Capture the cell that displays the provided text and extract its [X, Y] central coordinate. 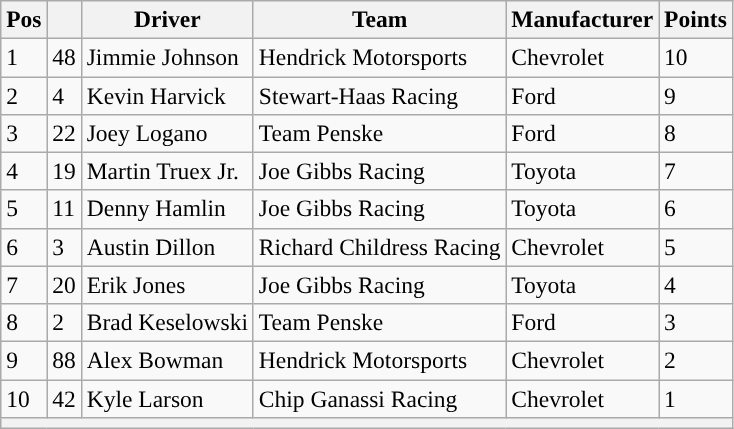
Stewart-Haas Racing [379, 95]
22 [64, 133]
Austin Dillon [167, 247]
42 [64, 398]
11 [64, 209]
Alex Bowman [167, 360]
Denny Hamlin [167, 209]
48 [64, 57]
Richard Childress Racing [379, 247]
Points [696, 19]
Erik Jones [167, 285]
Kyle Larson [167, 398]
Brad Keselowski [167, 322]
Manufacturer [582, 19]
88 [64, 360]
Team [379, 19]
Chip Ganassi Racing [379, 398]
19 [64, 171]
Jimmie Johnson [167, 57]
Joey Logano [167, 133]
20 [64, 285]
Pos [24, 19]
Martin Truex Jr. [167, 171]
Driver [167, 19]
Kevin Harvick [167, 95]
